Search for the cell housing the specified text and yield its (x, y) center coordinate. 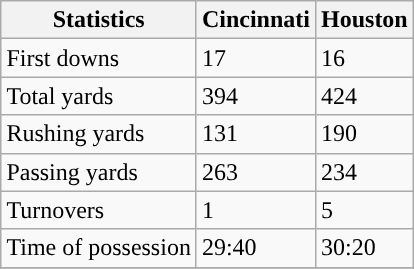
Statistics (99, 20)
29:40 (256, 248)
394 (256, 96)
190 (364, 134)
16 (364, 58)
17 (256, 58)
Cincinnati (256, 20)
Turnovers (99, 210)
131 (256, 134)
Houston (364, 20)
Passing yards (99, 172)
263 (256, 172)
234 (364, 172)
Time of possession (99, 248)
1 (256, 210)
First downs (99, 58)
Rushing yards (99, 134)
30:20 (364, 248)
5 (364, 210)
Total yards (99, 96)
424 (364, 96)
